Provide the [x, y] coordinate of the cell's center where the given text is located.  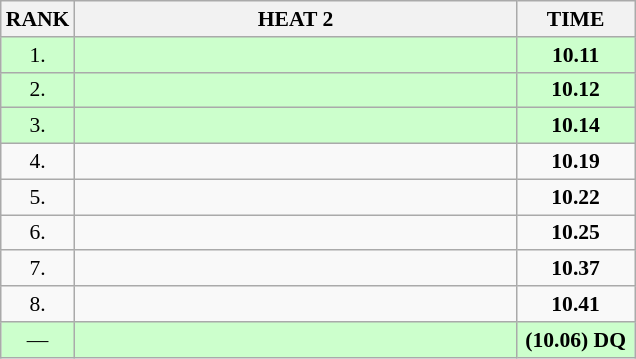
(10.06) DQ [576, 340]
10.25 [576, 233]
10.19 [576, 162]
4. [38, 162]
8. [38, 304]
6. [38, 233]
10.14 [576, 126]
TIME [576, 19]
10.11 [576, 55]
5. [38, 197]
1. [38, 55]
10.22 [576, 197]
3. [38, 126]
7. [38, 269]
10.12 [576, 90]
10.37 [576, 269]
2. [38, 90]
10.41 [576, 304]
RANK [38, 19]
HEAT 2 [295, 19]
— [38, 340]
